Scan for the cell matching the given text and deliver its [X, Y] coordinate at center. 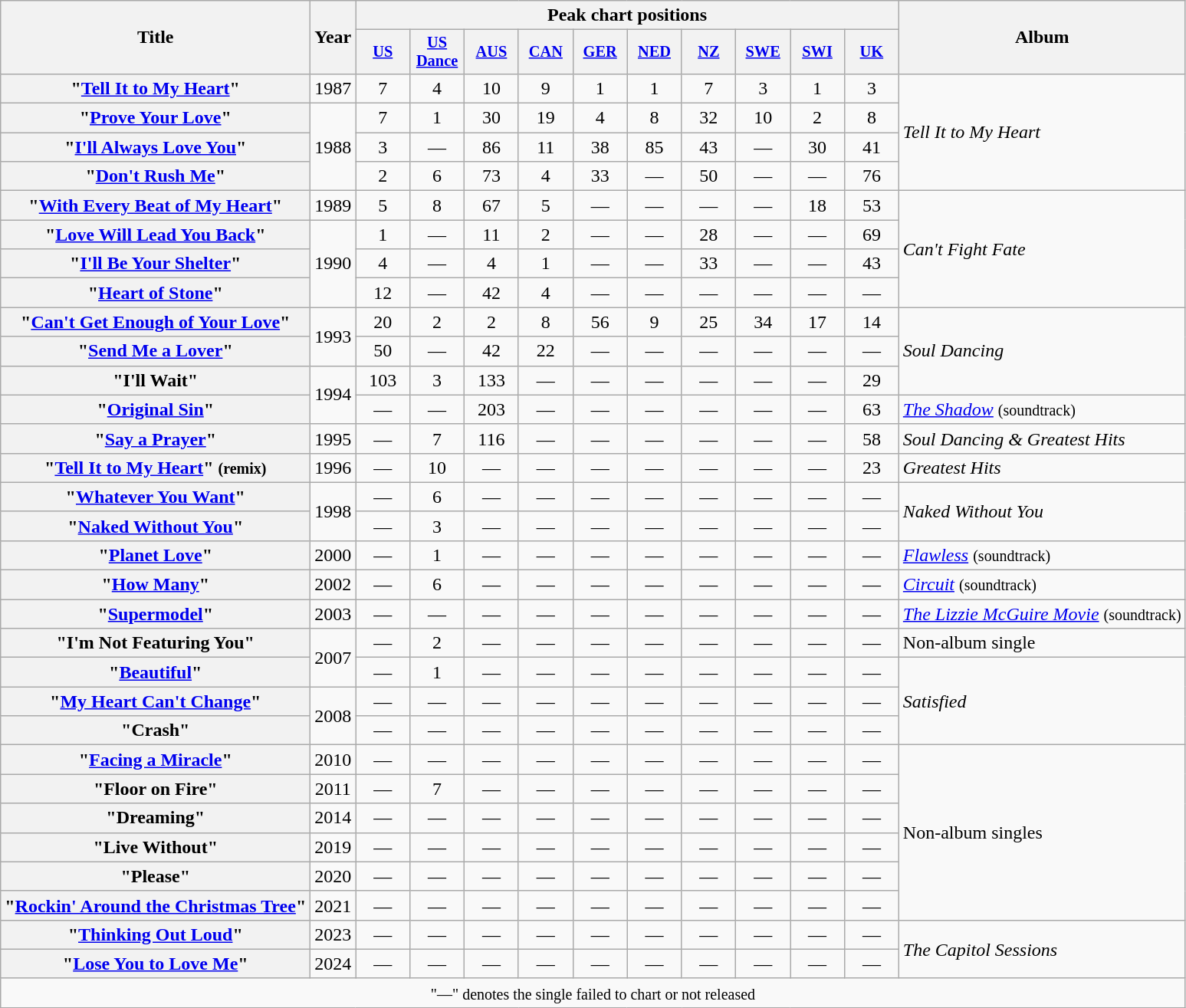
86 [492, 147]
UK [871, 52]
"Floor on Fire" [156, 789]
34 [764, 322]
2000 [333, 555]
1989 [333, 205]
2002 [333, 585]
"I'm Not Featuring You" [156, 643]
Satisfied [1042, 701]
AUS [492, 52]
25 [708, 322]
2003 [333, 614]
"Tell It to My Heart" (remix) [156, 468]
SWI [817, 52]
1993 [333, 337]
2021 [333, 905]
CAN [546, 52]
"Heart of Stone" [156, 293]
"Naked Without You" [156, 526]
Non-album singles [1042, 832]
2023 [333, 934]
1994 [333, 395]
28 [708, 235]
69 [871, 235]
56 [600, 322]
US [383, 52]
"With Every Beat of My Heart" [156, 205]
"I'll Be Your Shelter" [156, 264]
"Love Will Lead You Back" [156, 235]
"Crash" [156, 731]
"Send Me a Lover" [156, 351]
The Shadow (soundtrack) [1042, 409]
"Don't Rush Me" [156, 176]
Album [1042, 38]
"Tell It to My Heart" [156, 88]
Non-album single [1042, 643]
"Planet Love" [156, 555]
"I'll Wait" [156, 380]
63 [871, 409]
NZ [708, 52]
1988 [333, 147]
58 [871, 438]
Tell It to My Heart [1042, 132]
2011 [333, 789]
"Dreaming" [156, 818]
116 [492, 438]
1990 [333, 264]
"—" denotes the single failed to chart or not released [593, 993]
"How Many" [156, 585]
"Supermodel" [156, 614]
Greatest Hits [1042, 468]
Soul Dancing [1042, 351]
"Facing a Miracle" [156, 760]
"Say a Prayer" [156, 438]
"Prove Your Love" [156, 118]
"Lose You to Love Me" [156, 964]
1996 [333, 468]
85 [655, 147]
67 [492, 205]
53 [871, 205]
"Beautiful" [156, 672]
76 [871, 176]
2010 [333, 760]
"Thinking Out Loud" [156, 934]
22 [546, 351]
GER [600, 52]
"Original Sin" [156, 409]
Year [333, 38]
2007 [333, 658]
"Can't Get Enough of Your Love" [156, 322]
SWE [764, 52]
1995 [333, 438]
"I'll Always Love You" [156, 147]
12 [383, 293]
Peak chart positions [627, 15]
29 [871, 380]
20 [383, 322]
19 [546, 118]
14 [871, 322]
38 [600, 147]
"Rockin' Around the Christmas Tree" [156, 905]
"My Heart Can't Change" [156, 701]
"Please" [156, 876]
2014 [333, 818]
2019 [333, 847]
17 [817, 322]
73 [492, 176]
2008 [333, 716]
"Whatever You Want" [156, 497]
Flawless (soundtrack) [1042, 555]
41 [871, 147]
203 [492, 409]
18 [817, 205]
133 [492, 380]
The Capitol Sessions [1042, 949]
2024 [333, 964]
NED [655, 52]
The Lizzie McGuire Movie (soundtrack) [1042, 614]
US Dance [437, 52]
2020 [333, 876]
"Live Without" [156, 847]
Can't Fight Fate [1042, 249]
Naked Without You [1042, 511]
Soul Dancing & Greatest Hits [1042, 438]
Title [156, 38]
1987 [333, 88]
103 [383, 380]
Circuit (soundtrack) [1042, 585]
23 [871, 468]
1998 [333, 511]
32 [708, 118]
